Search for the cell housing the specified text and yield its [X, Y] center coordinate. 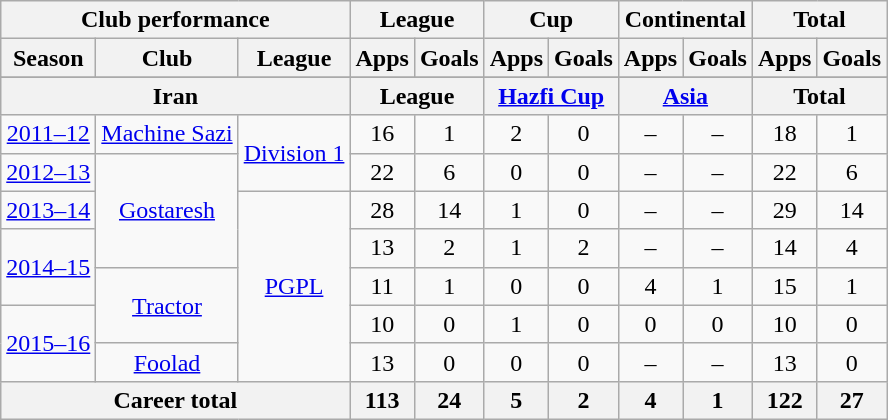
18 [784, 134]
2014–15 [48, 267]
113 [382, 400]
Career total [176, 400]
Cup [551, 20]
Division 1 [294, 153]
Foolad [167, 362]
29 [784, 210]
Gostaresh [167, 210]
Asia [685, 96]
2013–14 [48, 210]
Continental [685, 20]
Season [48, 58]
Iran [176, 96]
2011–12 [48, 134]
16 [382, 134]
28 [382, 210]
2015–16 [48, 343]
122 [784, 400]
15 [784, 286]
Club performance [176, 20]
PGPL [294, 286]
Club [167, 58]
27 [852, 400]
Hazfi Cup [551, 96]
Tractor [167, 305]
2012–13 [48, 172]
11 [382, 286]
5 [516, 400]
Machine Sazi [167, 134]
24 [449, 400]
